Detect which cell encompasses the target text, then output its (x, y) center coordinate. 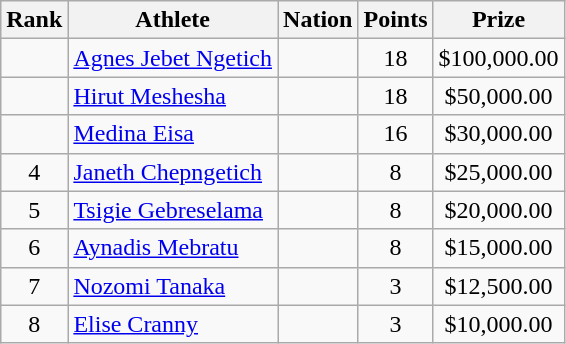
Nozomi Tanaka (173, 286)
$50,000.00 (498, 96)
Points (396, 20)
$12,500.00 (498, 286)
$10,000.00 (498, 324)
6 (34, 248)
Aynadis Mebratu (173, 248)
Janeth Chepngetich (173, 172)
Medina Eisa (173, 134)
16 (396, 134)
5 (34, 210)
$100,000.00 (498, 58)
Elise Cranny (173, 324)
Prize (498, 20)
7 (34, 286)
Nation (318, 20)
4 (34, 172)
$25,000.00 (498, 172)
Athlete (173, 20)
$30,000.00 (498, 134)
$15,000.00 (498, 248)
Agnes Jebet Ngetich (173, 58)
Tsigie Gebreselama (173, 210)
$20,000.00 (498, 210)
Hirut Meshesha (173, 96)
Rank (34, 20)
